Pinpoint the cell where the given text exists, returning its [x, y] midpoint coordinate. 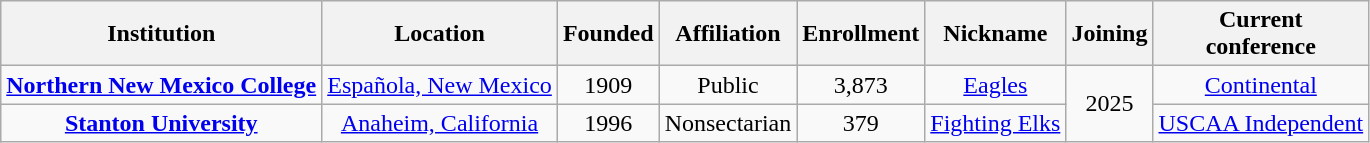
Public [728, 85]
Location [440, 34]
Founded [608, 34]
Enrollment [861, 34]
3,873 [861, 85]
1909 [608, 85]
Anaheim, California [440, 123]
2025 [1110, 104]
Española, New Mexico [440, 85]
Currentconference [1261, 34]
Nickname [996, 34]
Northern New Mexico College [162, 85]
Continental [1261, 85]
Stanton University [162, 123]
Joining [1110, 34]
Institution [162, 34]
USCAA Independent [1261, 123]
1996 [608, 123]
Affiliation [728, 34]
Nonsectarian [728, 123]
Fighting Elks [996, 123]
379 [861, 123]
Eagles [996, 85]
